Capture the cell that displays the provided text and extract its (x, y) central coordinate. 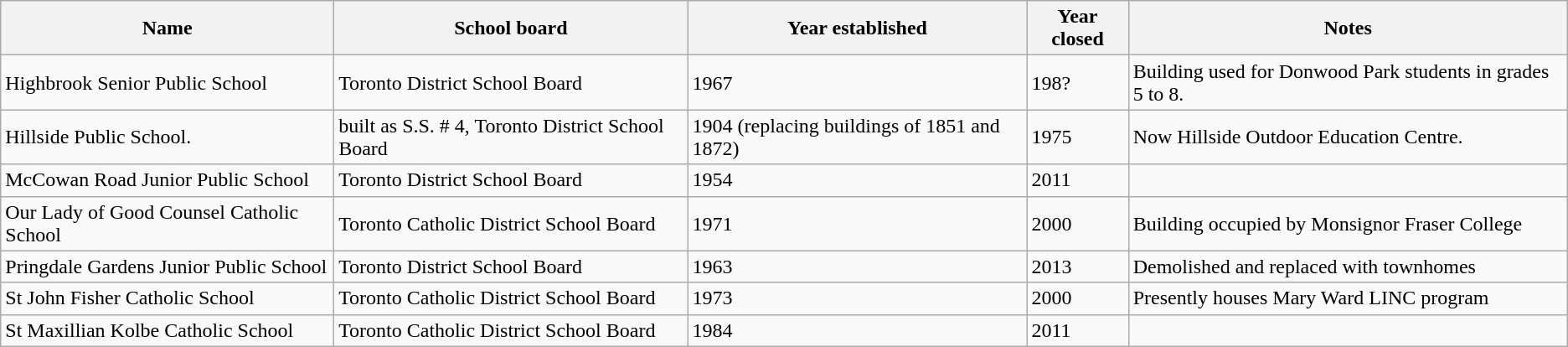
1963 (858, 267)
1984 (858, 330)
St Maxillian Kolbe Catholic School (168, 330)
Hillside Public School. (168, 137)
Highbrook Senior Public School (168, 82)
2013 (1077, 267)
School board (511, 28)
1954 (858, 180)
1975 (1077, 137)
Presently houses Mary Ward LINC program (1348, 298)
1971 (858, 223)
Name (168, 28)
198? (1077, 82)
Building used for Donwood Park students in grades 5 to 8. (1348, 82)
Demolished and replaced with townhomes (1348, 267)
St John Fisher Catholic School (168, 298)
1904 (replacing buildings of 1851 and 1872) (858, 137)
1973 (858, 298)
Now Hillside Outdoor Education Centre. (1348, 137)
McCowan Road Junior Public School (168, 180)
Our Lady of Good Counsel Catholic School (168, 223)
built as S.S. # 4, Toronto District School Board (511, 137)
Pringdale Gardens Junior Public School (168, 267)
Notes (1348, 28)
1967 (858, 82)
Building occupied by Monsignor Fraser College (1348, 223)
Year closed (1077, 28)
Year established (858, 28)
